For the text-containing cell, return its midpoint in [x, y] coordinate format. 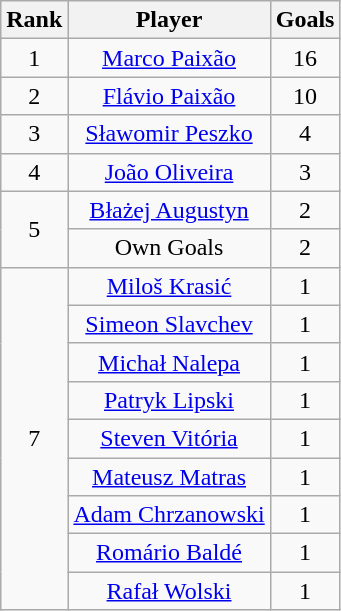
16 [305, 58]
João Oliveira [169, 172]
Błażej Augustyn [169, 210]
10 [305, 96]
Patryk Lipski [169, 400]
Goals [305, 20]
Flávio Paixão [169, 96]
Miloš Krasić [169, 286]
Rank [34, 20]
Romário Baldé [169, 553]
7 [34, 438]
Player [169, 20]
5 [34, 229]
Sławomir Peszko [169, 134]
Own Goals [169, 248]
Adam Chrzanowski [169, 515]
Steven Vitória [169, 438]
Mateusz Matras [169, 477]
Rafał Wolski [169, 591]
Michał Nalepa [169, 362]
Marco Paixão [169, 58]
Simeon Slavchev [169, 324]
